Find where the given text appears and provide that cell's center as (x, y) coordinate. 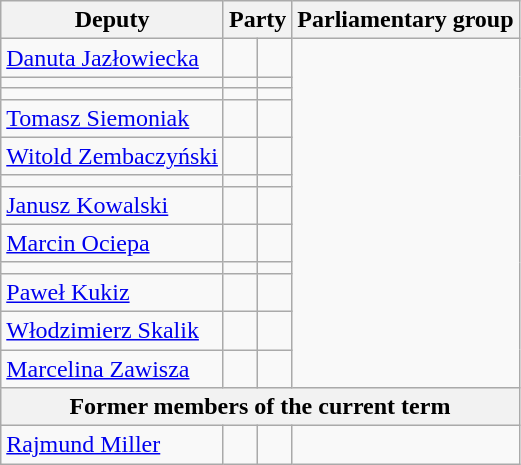
Parliamentary group (406, 20)
Deputy (112, 20)
Włodzimierz Skalik (112, 330)
Tomasz Siemoniak (112, 118)
Party (257, 20)
Witold Zembaczyński (112, 156)
Marcelina Zawisza (112, 369)
Marcin Ociepa (112, 243)
Janusz Kowalski (112, 205)
Former members of the current term (260, 407)
Danuta Jazłowiecka (112, 58)
Paweł Kukiz (112, 292)
Rajmund Miller (112, 445)
